Provide the (X, Y) coordinate of the cell's center where the given text is located.  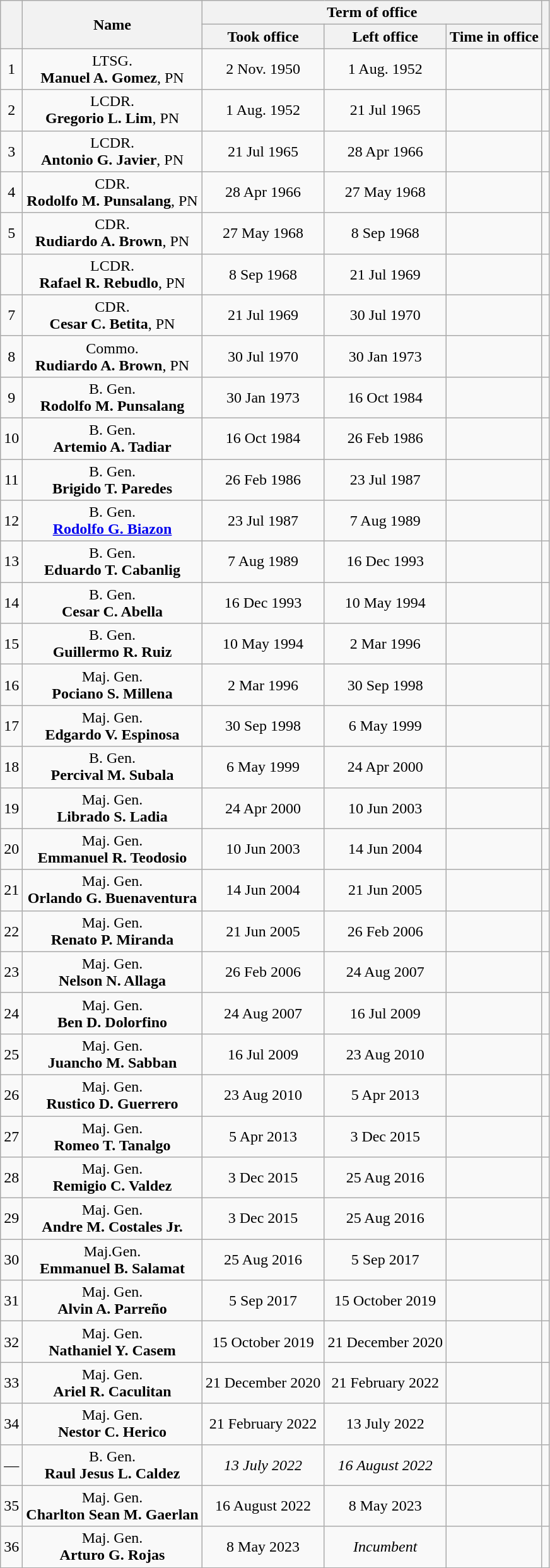
Took office (263, 37)
4 (11, 192)
10 (11, 438)
LCDR.Gregorio L. Lim, PN (112, 110)
Maj. Gen.Alvin A. Parreño (112, 1301)
34 (11, 1424)
28 (11, 1177)
B. Gen.Artemio A. Tadiar (112, 438)
3 (11, 151)
21 (11, 890)
19 (11, 808)
Maj. Gen.Charlton Sean M. Gaerlan (112, 1506)
33 (11, 1383)
15 (11, 644)
B. Gen.Percival M. Subala (112, 767)
Time in office (494, 37)
Maj. Gen.Renato P. Miranda (112, 931)
Maj. Gen.Remigio C. Valdez (112, 1177)
Maj.Gen.Emmanuel B. Salamat (112, 1259)
Maj. Gen.Andre M. Costales Jr. (112, 1219)
— (11, 1465)
Maj. Gen.Rustico D. Guerrero (112, 1095)
17 (11, 726)
1 (11, 69)
30 (11, 1259)
LCDR.Rafael R. Rebudlo, PN (112, 274)
22 (11, 931)
B. Gen.Rodolfo M. Punsalang (112, 398)
Maj. Gen.Ben D. Dolorfino (112, 1013)
CDR.Rudiardo A. Brown, PN (112, 233)
12 (11, 521)
29 (11, 1219)
13 (11, 562)
CDR.Cesar C. Betita, PN (112, 315)
32 (11, 1341)
36 (11, 1547)
Maj. Gen.Nathaniel Y. Casem (112, 1341)
Name (112, 25)
Maj. Gen.Nelson N. Allaga (112, 972)
2 (11, 110)
11 (11, 480)
Left office (385, 37)
Maj. Gen.Pociano S. Millena (112, 685)
Maj. Gen.Emmanuel R. Teodosio (112, 849)
B. Gen.Eduardo T. Cabanlig (112, 562)
24 (11, 1013)
27 (11, 1136)
Maj. Gen.Juancho M. Sabban (112, 1054)
B. Gen.Raul Jesus L. Caldez (112, 1465)
8 (11, 356)
Maj. Gen.Orlando G. Buenaventura (112, 890)
Maj. Gen.Librado S. Ladia (112, 808)
25 (11, 1054)
31 (11, 1301)
18 (11, 767)
Maj. Gen.Romeo T. Tanalgo (112, 1136)
Maj. Gen.Ariel R. Caculitan (112, 1383)
9 (11, 398)
B. Gen.Guillermo R. Ruiz (112, 644)
Maj. Gen.Arturo G. Rojas (112, 1547)
20 (11, 849)
LCDR.Antonio G. Javier, PN (112, 151)
Term of office (372, 13)
B. Gen.Cesar C. Abella (112, 603)
LTSG.Manuel A. Gomez, PN (112, 69)
14 (11, 603)
B. Gen.Rodolfo G. Biazon (112, 521)
Maj. Gen.Edgardo V. Espinosa (112, 726)
Commo.Rudiardo A. Brown, PN (112, 356)
5 (11, 233)
CDR.Rodolfo M. Punsalang, PN (112, 192)
2 Nov. 1950 (263, 69)
35 (11, 1506)
Incumbent (385, 1547)
B. Gen.Brigido T. Paredes (112, 480)
7 (11, 315)
26 (11, 1095)
Maj. Gen.Nestor C. Herico (112, 1424)
16 (11, 685)
23 (11, 972)
